Identify which cell holds the provided text, then report its [x, y] central coordinate. 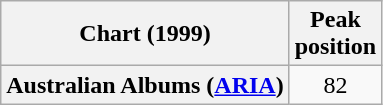
82 [335, 85]
Chart (1999) [145, 34]
Peakposition [335, 34]
Australian Albums (ARIA) [145, 85]
